Scan for the cell matching the given text and deliver its [X, Y] coordinate at center. 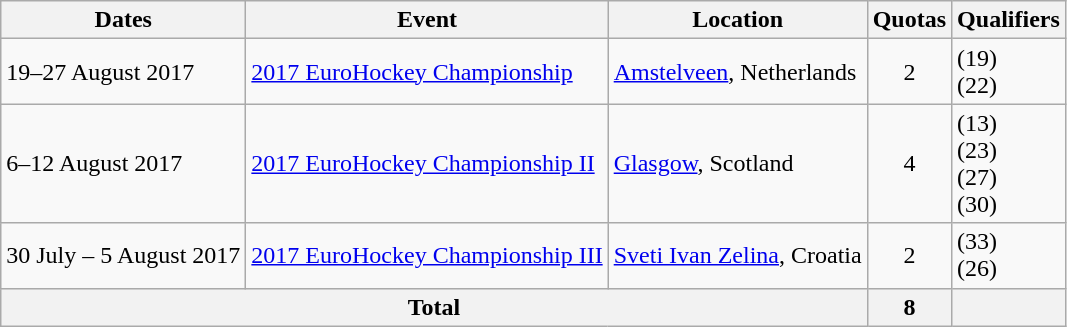
19–27 August 2017 [124, 72]
Qualifiers [1009, 20]
30 July – 5 August 2017 [124, 256]
4 [909, 164]
Glasgow, Scotland [738, 164]
Sveti Ivan Zelina, Croatia [738, 256]
Quotas [909, 20]
(13) (23) (27) (30) [1009, 164]
(33) (26) [1009, 256]
2017 EuroHockey Championship [427, 72]
8 [909, 307]
Dates [124, 20]
Total [434, 307]
2017 EuroHockey Championship III [427, 256]
(19) (22) [1009, 72]
Location [738, 20]
6–12 August 2017 [124, 164]
Event [427, 20]
Amstelveen, Netherlands [738, 72]
2017 EuroHockey Championship II [427, 164]
